Capture the cell that displays the provided text and extract its (X, Y) central coordinate. 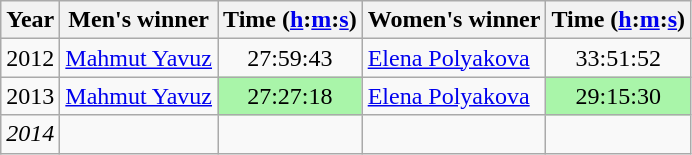
Men's winner (139, 20)
33:51:52 (618, 58)
27:27:18 (290, 96)
Women's winner (454, 20)
Year (30, 20)
2012 (30, 58)
29:15:30 (618, 96)
2013 (30, 96)
27:59:43 (290, 58)
2014 (30, 134)
